Provide the (x, y) coordinate of the cell's center where the given text is located.  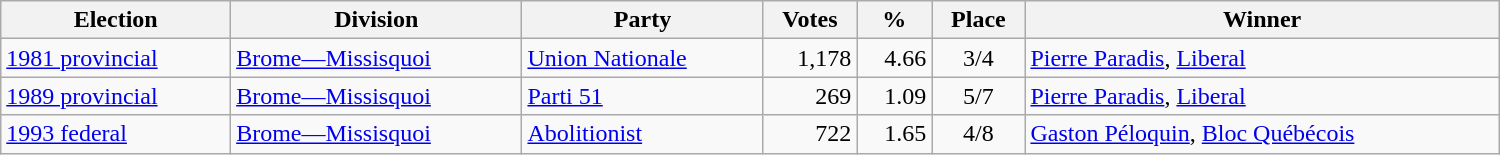
5/7 (978, 96)
1,178 (810, 58)
Winner (1262, 20)
1989 provincial (116, 96)
4/8 (978, 134)
Election (116, 20)
Parti 51 (642, 96)
Union Nationale (642, 58)
Party (642, 20)
Division (376, 20)
Votes (810, 20)
4.66 (894, 58)
3/4 (978, 58)
269 (810, 96)
1993 federal (116, 134)
Place (978, 20)
1.65 (894, 134)
Gaston Péloquin, Bloc Québécois (1262, 134)
1.09 (894, 96)
722 (810, 134)
Abolitionist (642, 134)
% (894, 20)
1981 provincial (116, 58)
